Pinpoint the cell where the given text exists, returning its (X, Y) midpoint coordinate. 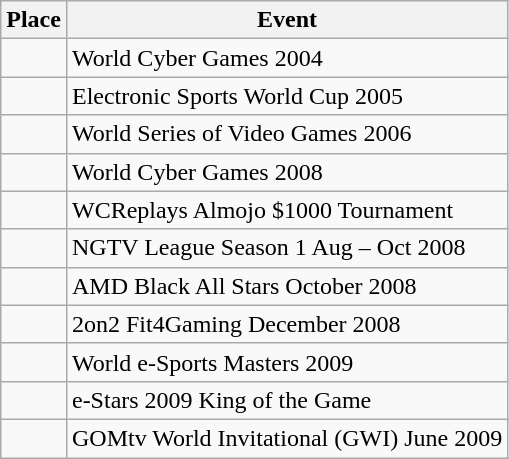
Place (34, 20)
2on2 Fit4Gaming December 2008 (286, 324)
World e-Sports Masters 2009 (286, 362)
WCReplays Almojo $1000 Tournament (286, 210)
World Cyber Games 2004 (286, 58)
World Cyber Games 2008 (286, 172)
AMD Black All Stars October 2008 (286, 286)
GOMtv World Invitational (GWI) June 2009 (286, 438)
NGTV League Season 1 Aug – Oct 2008 (286, 248)
Electronic Sports World Cup 2005 (286, 96)
World Series of Video Games 2006 (286, 134)
Event (286, 20)
e-Stars 2009 King of the Game (286, 400)
